Locate the cell with the specified text and output its [x, y] center coordinate. 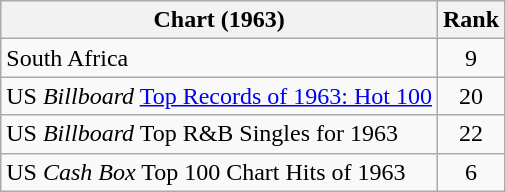
Rank [470, 20]
6 [470, 172]
20 [470, 96]
US Billboard Top Records of 1963: Hot 100 [220, 96]
Chart (1963) [220, 20]
9 [470, 58]
US Billboard Top R&B Singles for 1963 [220, 134]
South Africa [220, 58]
US Cash Box Top 100 Chart Hits of 1963 [220, 172]
22 [470, 134]
